Return the [X, Y] coordinate for the center point of the cell that contains the specified text.  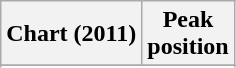
Peakposition [188, 34]
Chart (2011) [72, 34]
